Search for the cell housing the specified text and yield its [x, y] center coordinate. 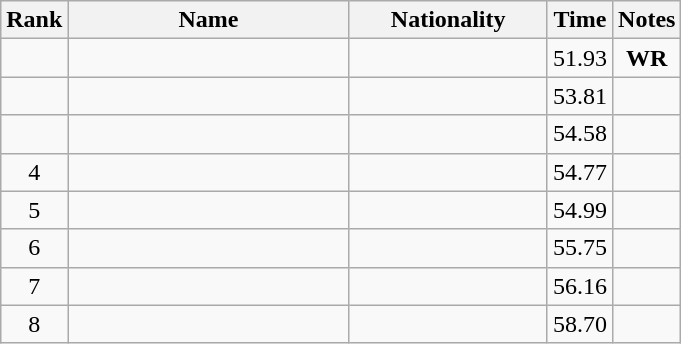
Rank [34, 20]
54.77 [580, 172]
8 [34, 324]
51.93 [580, 58]
Notes [647, 20]
WR [647, 58]
54.99 [580, 210]
5 [34, 210]
7 [34, 286]
54.58 [580, 134]
58.70 [580, 324]
6 [34, 248]
4 [34, 172]
Name [208, 20]
56.16 [580, 286]
Nationality [448, 20]
Time [580, 20]
53.81 [580, 96]
55.75 [580, 248]
